Provide the (X, Y) coordinate of the cell's center where the given text is located.  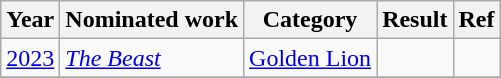
2023 (30, 58)
Nominated work (152, 20)
Year (30, 20)
Category (310, 20)
Ref (476, 20)
The Beast (152, 58)
Golden Lion (310, 58)
Result (415, 20)
